Search for the cell housing the specified text and yield its [X, Y] center coordinate. 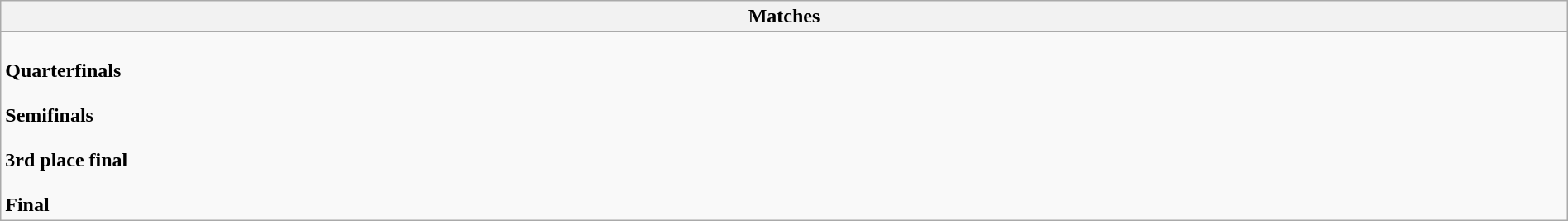
Matches [784, 17]
Quarterfinals Semifinals 3rd place finalFinal [784, 126]
